Pinpoint the cell where the given text exists, returning its [x, y] midpoint coordinate. 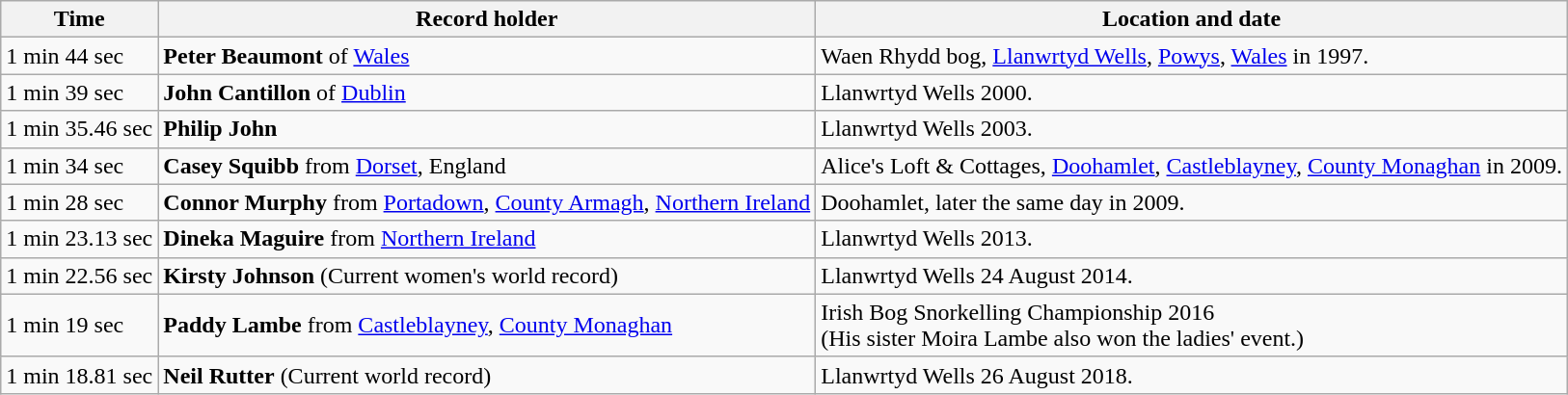
Irish Bog Snorkelling Championship 2016(His sister Moira Lambe also won the ladies' event.) [1192, 326]
1 min 44 sec [79, 56]
Philip John [487, 129]
Dineka Maguire from Northern Ireland [487, 239]
Waen Rhydd bog, Llanwrtyd Wells, Powys, Wales in 1997. [1192, 56]
Peter Beaumont of Wales [487, 56]
1 min 28 sec [79, 202]
Llanwrtyd Wells 26 August 2018. [1192, 375]
Llanwrtyd Wells 2003. [1192, 129]
Llanwrtyd Wells 24 August 2014. [1192, 276]
Doohamlet, later the same day in 2009. [1192, 202]
Time [79, 19]
Location and date [1192, 19]
Casey Squibb from Dorset, England [487, 166]
Neil Rutter (Current world record) [487, 375]
Record holder [487, 19]
1 min 35.46 sec [79, 129]
Connor Murphy from Portadown, County Armagh, Northern Ireland [487, 202]
1 min 19 sec [79, 326]
Kirsty Johnson (Current women's world record) [487, 276]
1 min 23.13 sec [79, 239]
Alice's Loft & Cottages, Doohamlet, Castleblayney, County Monaghan in 2009. [1192, 166]
Llanwrtyd Wells 2013. [1192, 239]
1 min 18.81 sec [79, 375]
Llanwrtyd Wells 2000. [1192, 92]
1 min 34 sec [79, 166]
1 min 22.56 sec [79, 276]
Paddy Lambe from Castleblayney, County Monaghan [487, 326]
John Cantillon of Dublin [487, 92]
1 min 39 sec [79, 92]
